Return [x, y] of the center of cell containing provided text 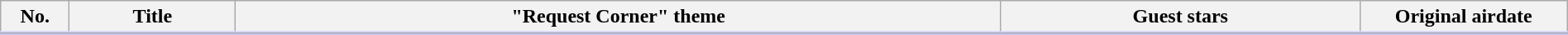
Title [152, 17]
"Request Corner" theme [619, 17]
Original airdate [1464, 17]
No. [35, 17]
Guest stars [1180, 17]
